Identify which cell holds the provided text, then report its (X, Y) central coordinate. 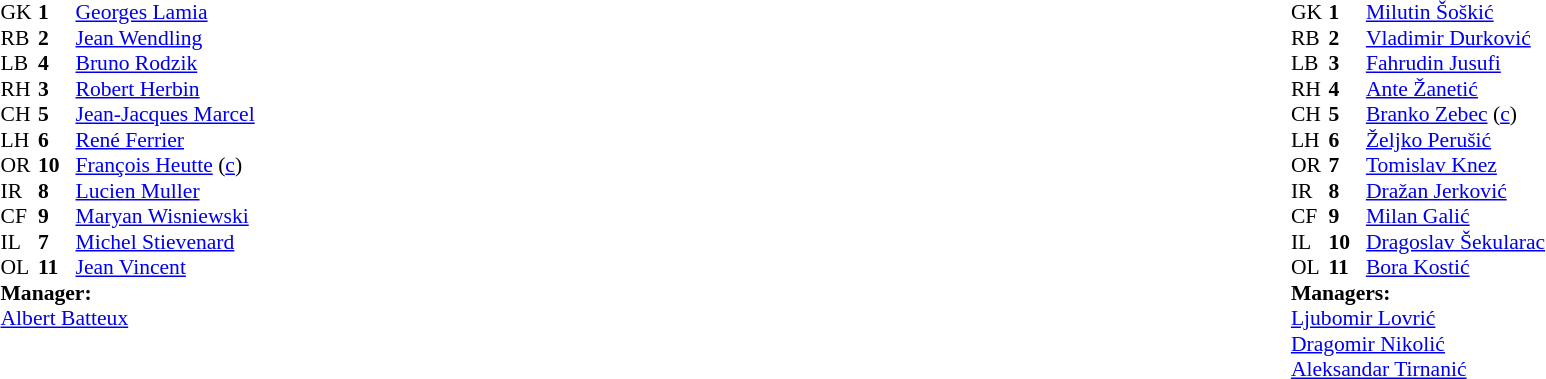
Milutin Šoškić (1456, 13)
Bruno Rodzik (166, 63)
Jean Wendling (166, 38)
Ante Žanetić (1456, 89)
Fahrudin Jusufi (1456, 63)
Dragoslav Šekularac (1456, 242)
Robert Herbin (166, 89)
Jean-Jacques Marcel (166, 115)
Albert Batteux (127, 319)
Željko Perušić (1456, 140)
Bora Kostić (1456, 267)
Michel Stievenard (166, 242)
Maryan Wisniewski (166, 217)
Vladimir Durković (1456, 38)
Tomislav Knez (1456, 165)
Managers: (1418, 293)
François Heutte (c) (166, 165)
Branko Zebec (c) (1456, 115)
Lucien Muller (166, 191)
Dražan Jerković (1456, 191)
Jean Vincent (166, 267)
Manager: (127, 293)
René Ferrier (166, 140)
Milan Galić (1456, 217)
Georges Lamia (166, 13)
